Extract the [X, Y] coordinate from the center of the cell holding the provided text.  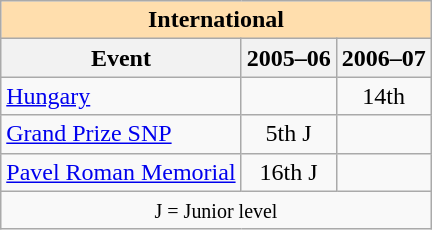
Hungary [121, 96]
J = Junior level [216, 210]
16th J [288, 172]
14th [384, 96]
2005–06 [288, 58]
5th J [288, 134]
Pavel Roman Memorial [121, 172]
International [216, 20]
2006–07 [384, 58]
Grand Prize SNP [121, 134]
Event [121, 58]
